Scan for the cell matching the given text and deliver its [X, Y] coordinate at center. 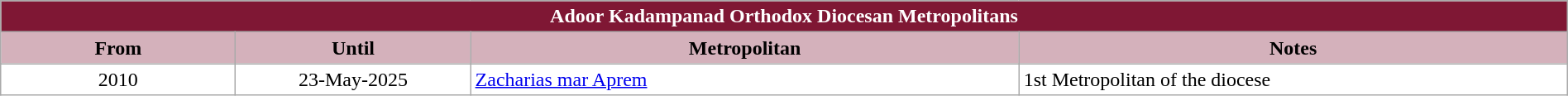
Until [353, 48]
Adoor Kadampanad Orthodox Diocesan Metropolitans [784, 17]
1st Metropolitan of the diocese [1293, 79]
2010 [118, 79]
From [118, 48]
23-May-2025 [353, 79]
Metropolitan [744, 48]
Notes [1293, 48]
Zacharias mar Aprem [744, 79]
